Scan for the cell matching the given text and deliver its (X, Y) coordinate at center. 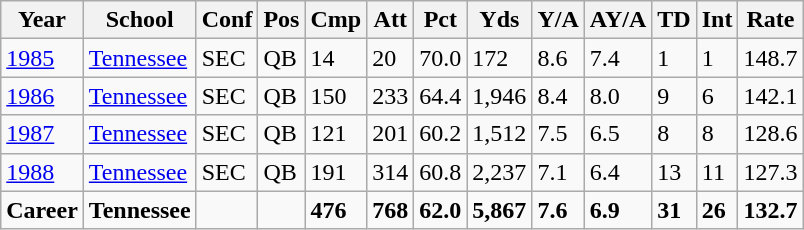
6.5 (618, 134)
11 (717, 172)
7.1 (558, 172)
Y/A (558, 20)
8.4 (558, 96)
7.4 (618, 58)
172 (500, 58)
1,512 (500, 134)
School (140, 20)
1987 (42, 134)
476 (336, 210)
128.6 (770, 134)
8.0 (618, 96)
Int (717, 20)
60.8 (440, 172)
AY/A (618, 20)
20 (390, 58)
314 (390, 172)
127.3 (770, 172)
26 (717, 210)
Year (42, 20)
6 (717, 96)
Rate (770, 20)
148.7 (770, 58)
121 (336, 134)
1986 (42, 96)
1988 (42, 172)
233 (390, 96)
9 (674, 96)
191 (336, 172)
Cmp (336, 20)
62.0 (440, 210)
201 (390, 134)
132.7 (770, 210)
70.0 (440, 58)
64.4 (440, 96)
8.6 (558, 58)
Yds (500, 20)
7.6 (558, 210)
2,237 (500, 172)
14 (336, 58)
5,867 (500, 210)
142.1 (770, 96)
6.9 (618, 210)
Att (390, 20)
7.5 (558, 134)
6.4 (618, 172)
TD (674, 20)
Career (42, 210)
Pos (282, 20)
150 (336, 96)
Conf (227, 20)
1985 (42, 58)
31 (674, 210)
768 (390, 210)
Pct (440, 20)
13 (674, 172)
60.2 (440, 134)
1,946 (500, 96)
